Determine the (x, y) coordinate at the center of the cell enclosing the given text.  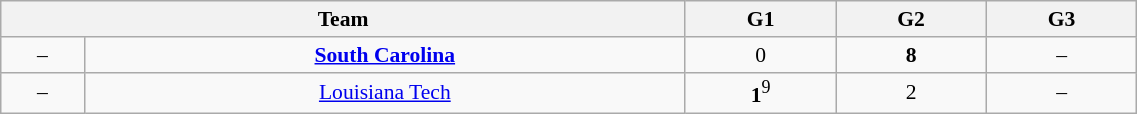
G1 (760, 19)
0 (760, 55)
G2 (911, 19)
South Carolina (384, 55)
2 (911, 92)
8 (911, 55)
Louisiana Tech (384, 92)
G3 (1062, 19)
Team (344, 19)
19 (760, 92)
